From the cell containing the given text, extract its center point as (x, y) coordinate. 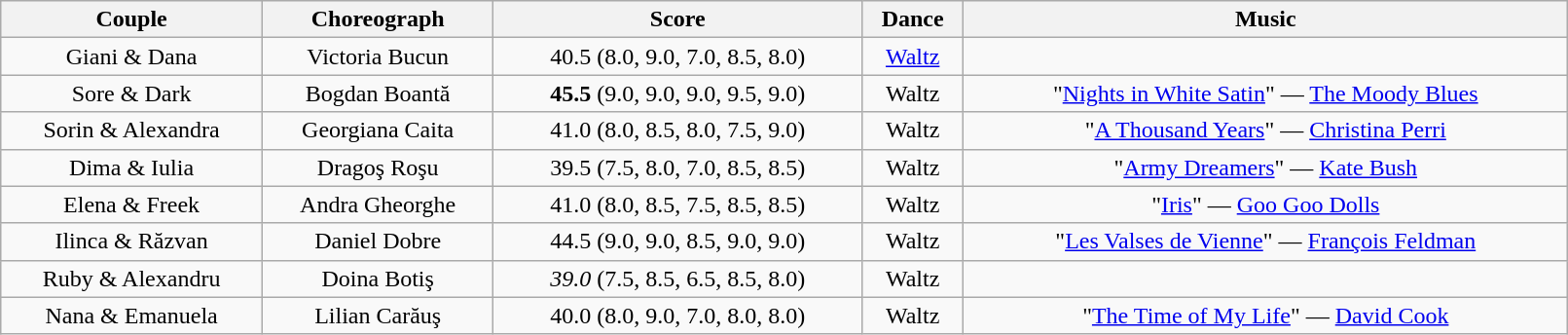
Sorin & Alexandra (132, 130)
Sore & Dark (132, 93)
Georgiana Caita (378, 130)
Victoria Bucun (378, 56)
Ilinca & Răzvan (132, 242)
Andra Gheorghe (378, 205)
Doina Botiş (378, 279)
Dragoş Roşu (378, 167)
Ruby & Alexandru (132, 279)
"Iris" — Goo Goo Dolls (1265, 205)
40.5 (8.0, 9.0, 7.0, 8.5, 8.0) (677, 56)
39.0 (7.5, 8.5, 6.5, 8.5, 8.0) (677, 279)
41.0 (8.0, 8.5, 8.0, 7.5, 9.0) (677, 130)
"Nights in White Satin" — The Moody Blues (1265, 93)
Dima & Iulia (132, 167)
Couple (132, 19)
44.5 (9.0, 9.0, 8.5, 9.0, 9.0) (677, 242)
Choreograph (378, 19)
Score (677, 19)
"A Thousand Years" — Christina Perri (1265, 130)
Giani & Dana (132, 56)
40.0 (8.0, 9.0, 7.0, 8.0, 8.0) (677, 316)
39.5 (7.5, 8.0, 7.0, 8.5, 8.5) (677, 167)
Elena & Freek (132, 205)
Dance (913, 19)
"The Time of My Life" — David Cook (1265, 316)
Bogdan Boantă (378, 93)
Daniel Dobre (378, 242)
Nana & Emanuela (132, 316)
Music (1265, 19)
"Army Dreamers" — Kate Bush (1265, 167)
41.0 (8.0, 8.5, 7.5, 8.5, 8.5) (677, 205)
45.5 (9.0, 9.0, 9.0, 9.5, 9.0) (677, 93)
"Les Valses de Vienne" — François Feldman (1265, 242)
Lilian Carăuş (378, 316)
